Provide the (X, Y) coordinate of the cell's center where the given text is located.  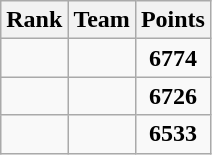
Team (102, 20)
Rank (34, 20)
6726 (172, 96)
Points (172, 20)
6774 (172, 58)
6533 (172, 134)
